Find where the given text appears and provide that cell's center as (x, y) coordinate. 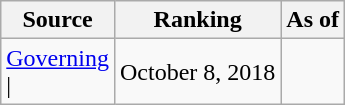
Governing| (58, 72)
Ranking (197, 20)
Source (58, 20)
October 8, 2018 (197, 72)
As of (313, 20)
